Find where the given text appears and provide that cell's center as [X, Y] coordinate. 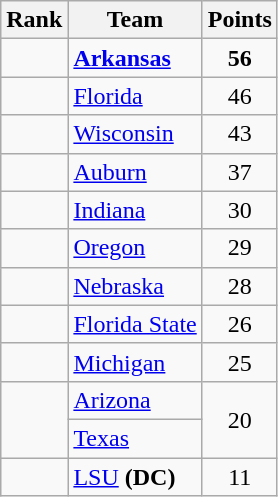
25 [240, 362]
Florida [135, 96]
Oregon [135, 248]
Points [240, 20]
Florida State [135, 324]
Texas [135, 438]
Arizona [135, 400]
LSU (DC) [135, 477]
Indiana [135, 210]
Nebraska [135, 286]
11 [240, 477]
46 [240, 96]
Rank [34, 20]
20 [240, 419]
30 [240, 210]
43 [240, 134]
37 [240, 172]
Michigan [135, 362]
Wisconsin [135, 134]
56 [240, 58]
29 [240, 248]
Team [135, 20]
28 [240, 286]
Auburn [135, 172]
Arkansas [135, 58]
26 [240, 324]
